For the text-containing cell, return its midpoint in (X, Y) coordinate format. 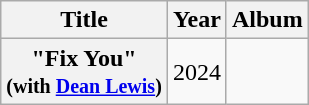
Year (196, 20)
Title (84, 20)
2024 (196, 72)
"Fix You"(with Dean Lewis) (84, 72)
Album (267, 20)
